Capture the cell that displays the provided text and extract its [x, y] central coordinate. 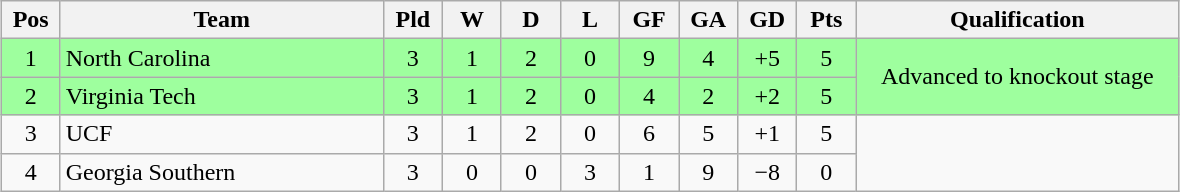
North Carolina [222, 58]
GF [650, 20]
Pld [412, 20]
UCF [222, 134]
Georgia Southern [222, 172]
−8 [768, 172]
Virginia Tech [222, 96]
GD [768, 20]
6 [650, 134]
Team [222, 20]
W [472, 20]
+1 [768, 134]
Qualification [1018, 20]
D [530, 20]
GA [708, 20]
L [590, 20]
Pts [826, 20]
Pos [30, 20]
Advanced to knockout stage [1018, 77]
+5 [768, 58]
+2 [768, 96]
